Provide the [x, y] coordinate of the cell's center where the given text is located.  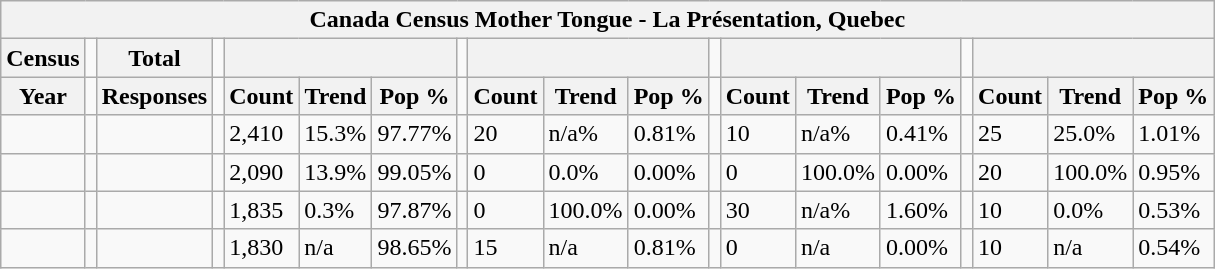
2,090 [262, 172]
15 [506, 248]
Census [43, 58]
2,410 [262, 134]
1,830 [262, 248]
97.77% [414, 134]
1.60% [920, 210]
99.05% [414, 172]
25 [1010, 134]
30 [758, 210]
98.65% [414, 248]
0.95% [1174, 172]
0.53% [1174, 210]
1,835 [262, 210]
0.41% [920, 134]
0.3% [336, 210]
25.0% [1090, 134]
0.54% [1174, 248]
15.3% [336, 134]
1.01% [1174, 134]
97.87% [414, 210]
Responses [154, 96]
Year [43, 96]
Total [154, 58]
Canada Census Mother Tongue - La Présentation, Quebec [608, 20]
13.9% [336, 172]
